Search for the cell housing the specified text and yield its (X, Y) center coordinate. 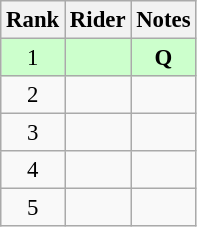
Rank (33, 20)
2 (33, 95)
3 (33, 133)
5 (33, 208)
Notes (164, 20)
4 (33, 170)
Q (164, 58)
Rider (98, 20)
1 (33, 58)
